Return [x, y] of the center of cell containing provided text 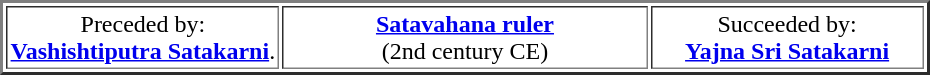
Preceded by:Vashishtiputra Satakarni. [143, 38]
Satavahana ruler(2nd century CE) [466, 38]
Succeeded by:Yajna Sri Satakarni [787, 38]
